Locate the cell with the specified text and output its [x, y] center coordinate. 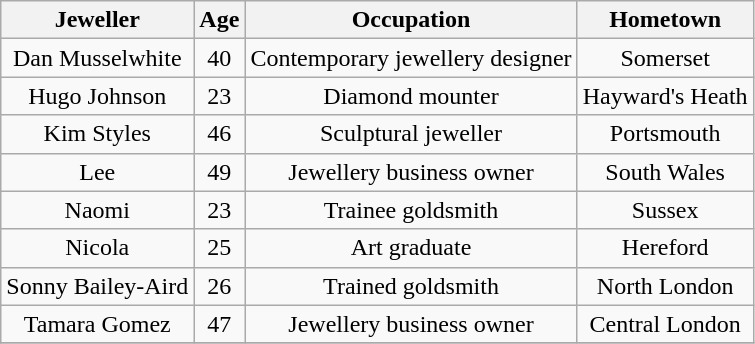
Hugo Johnson [98, 96]
Art graduate [411, 248]
Diamond mounter [411, 96]
Lee [98, 172]
Sonny Bailey-Aird [98, 286]
Age [220, 20]
Hayward's Heath [665, 96]
Hereford [665, 248]
Dan Musselwhite [98, 58]
49 [220, 172]
Occupation [411, 20]
Sculptural jeweller [411, 134]
Trained goldsmith [411, 286]
Naomi [98, 210]
Sussex [665, 210]
Kim Styles [98, 134]
Nicola [98, 248]
South Wales [665, 172]
Contemporary jewellery designer [411, 58]
Tamara Gomez [98, 324]
Central London [665, 324]
North London [665, 286]
46 [220, 134]
Jeweller [98, 20]
Trainee goldsmith [411, 210]
Portsmouth [665, 134]
Somerset [665, 58]
25 [220, 248]
26 [220, 286]
47 [220, 324]
40 [220, 58]
Hometown [665, 20]
